Return the [x, y] coordinate for the center point of the cell that contains the specified text.  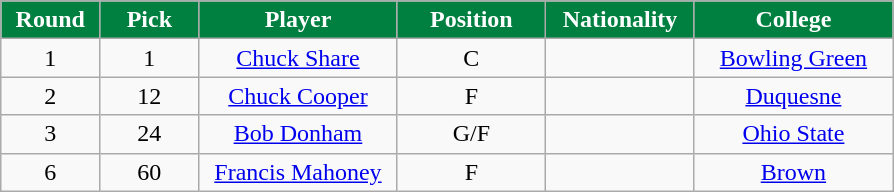
2 [50, 96]
College [793, 20]
C [472, 58]
G/F [472, 134]
24 [150, 134]
Nationality [620, 20]
6 [50, 172]
Ohio State [793, 134]
Francis Mahoney [298, 172]
Bob Donham [298, 134]
Bowling Green [793, 58]
12 [150, 96]
Round [50, 20]
Position [472, 20]
Brown [793, 172]
Chuck Cooper [298, 96]
3 [50, 134]
Duquesne [793, 96]
60 [150, 172]
Pick [150, 20]
Player [298, 20]
Chuck Share [298, 58]
